Locate the cell with the specified text and output its [X, Y] center coordinate. 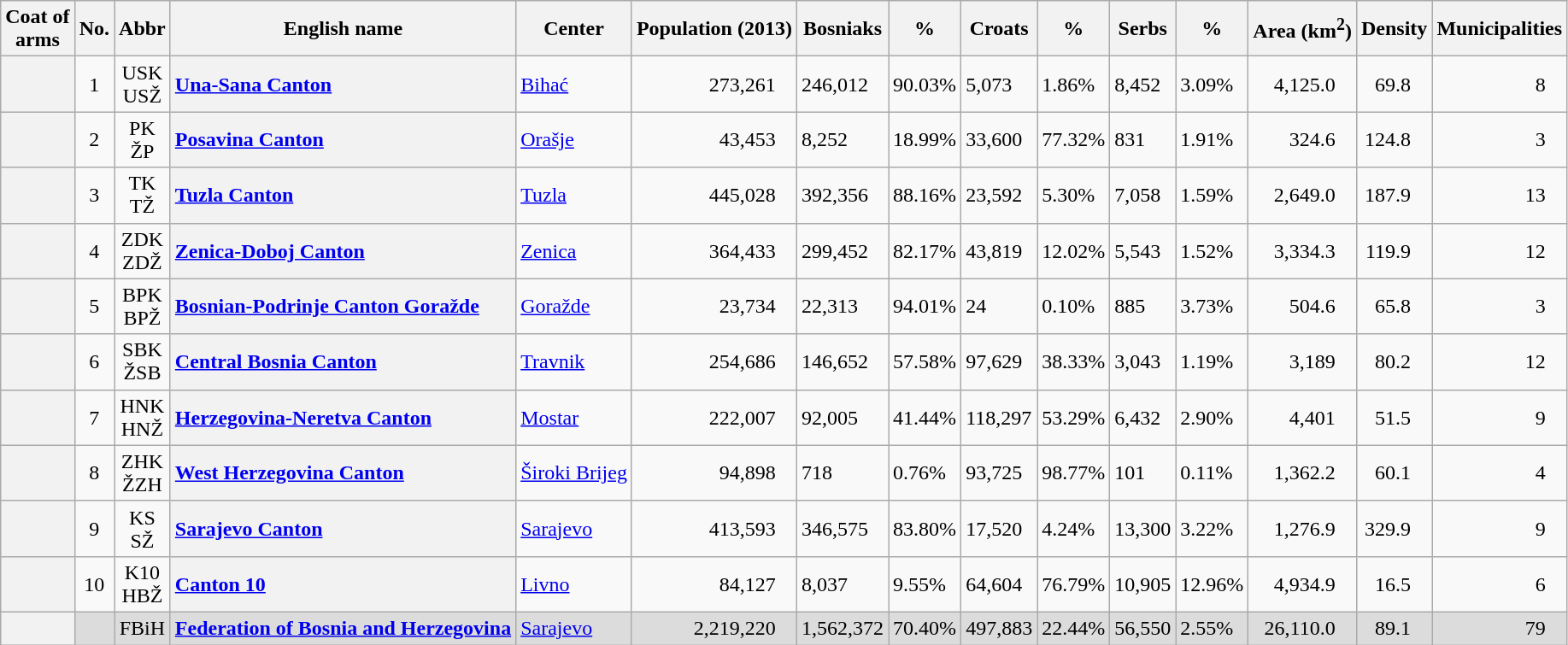
346,575 [843, 528]
22,313 [843, 306]
FBiH [143, 628]
119.9 [1394, 251]
1 [94, 84]
8,452 [1143, 84]
Herzegovina-Neretva Canton [343, 417]
Zenica-Doboj Canton [343, 251]
Population (2013) [714, 29]
4,934.9 [1302, 584]
53.29% [1073, 417]
831 [1143, 140]
Center [574, 29]
299,452 [843, 251]
43,453 [714, 140]
3.22% [1212, 528]
324.6 [1302, 140]
7 [94, 417]
Area (km2) [1302, 29]
HNKHNŽ [143, 417]
Livno [574, 584]
Bosnian-Podrinje Canton Goražde [343, 306]
Posavina Canton [343, 140]
3,189 [1302, 362]
SBKŽSB [143, 362]
246,012 [843, 84]
4.24% [1073, 528]
West Herzegovina Canton [343, 473]
2 [94, 140]
Serbs [1143, 29]
3,334.3 [1302, 251]
Sarajevo Canton [343, 528]
Zenica [574, 251]
ZHKŽZH [143, 473]
497,883 [1000, 628]
BPKBPŽ [143, 306]
7,058 [1143, 195]
13,300 [1143, 528]
Tuzla [574, 195]
1.52% [1212, 251]
Orašje [574, 140]
94.01% [925, 306]
43,819 [1000, 251]
2.90% [1212, 417]
82.17% [925, 251]
3,043 [1143, 362]
Municipalities [1500, 29]
4,401 [1302, 417]
222,007 [714, 417]
1,562,372 [843, 628]
187.9 [1394, 195]
64,604 [1000, 584]
23,734 [714, 306]
392,356 [843, 195]
16.5 [1394, 584]
118,297 [1000, 417]
89.1 [1394, 628]
Bosniaks [843, 29]
90.03% [925, 84]
5,543 [1143, 251]
124.8 [1394, 140]
76.79% [1073, 584]
10,905 [1143, 584]
98.77% [1073, 473]
1,276.9 [1302, 528]
445,028 [714, 195]
33,600 [1000, 140]
5 [94, 306]
Tuzla Canton [343, 195]
24 [1000, 306]
69.8 [1394, 84]
13 [1500, 195]
1.91% [1212, 140]
USKUSŽ [143, 84]
93,725 [1000, 473]
57.58% [925, 362]
K10HBŽ [143, 584]
Una-Sana Canton [343, 84]
80.2 [1394, 362]
8,037 [843, 584]
Goražde [574, 306]
885 [1143, 306]
70.40% [925, 628]
5.30% [1073, 195]
56,550 [1143, 628]
12.96% [1212, 584]
97,629 [1000, 362]
3.09% [1212, 84]
38.33% [1073, 362]
23,592 [1000, 195]
0.11% [1212, 473]
Central Bosnia Canton [343, 362]
101 [1143, 473]
146,652 [843, 362]
5,073 [1000, 84]
1.86% [1073, 84]
Croats [1000, 29]
8,252 [843, 140]
9.55% [925, 584]
KSSŽ [143, 528]
12.02% [1073, 251]
17,520 [1000, 528]
329.9 [1394, 528]
364,433 [714, 251]
6,432 [1143, 417]
English name [343, 29]
0.76% [925, 473]
Široki Brijeg [574, 473]
Coat ofarms [38, 29]
1.19% [1212, 362]
718 [843, 473]
Mostar [574, 417]
Travnik [574, 362]
Density [1394, 29]
413,593 [714, 528]
273,261 [714, 84]
2,649.0 [1302, 195]
TKTŽ [143, 195]
41.44% [925, 417]
Federation of Bosnia and Herzegovina [343, 628]
92,005 [843, 417]
51.5 [1394, 417]
79 [1500, 628]
18.99% [925, 140]
4,125.0 [1302, 84]
ZDKZDŽ [143, 251]
Canton 10 [343, 584]
10 [94, 584]
94,898 [714, 473]
60.1 [1394, 473]
26,110.0 [1302, 628]
PKŽP [143, 140]
Abbr [143, 29]
77.32% [1073, 140]
84,127 [714, 584]
Bihać [574, 84]
65.8 [1394, 306]
3.73% [1212, 306]
2,219,220 [714, 628]
1,362.2 [1302, 473]
88.16% [925, 195]
0.10% [1073, 306]
22.44% [1073, 628]
504.6 [1302, 306]
No. [94, 29]
2.55% [1212, 628]
254,686 [714, 362]
1.59% [1212, 195]
83.80% [925, 528]
